Determine the (X, Y) coordinate at the center of the cell enclosing the given text.  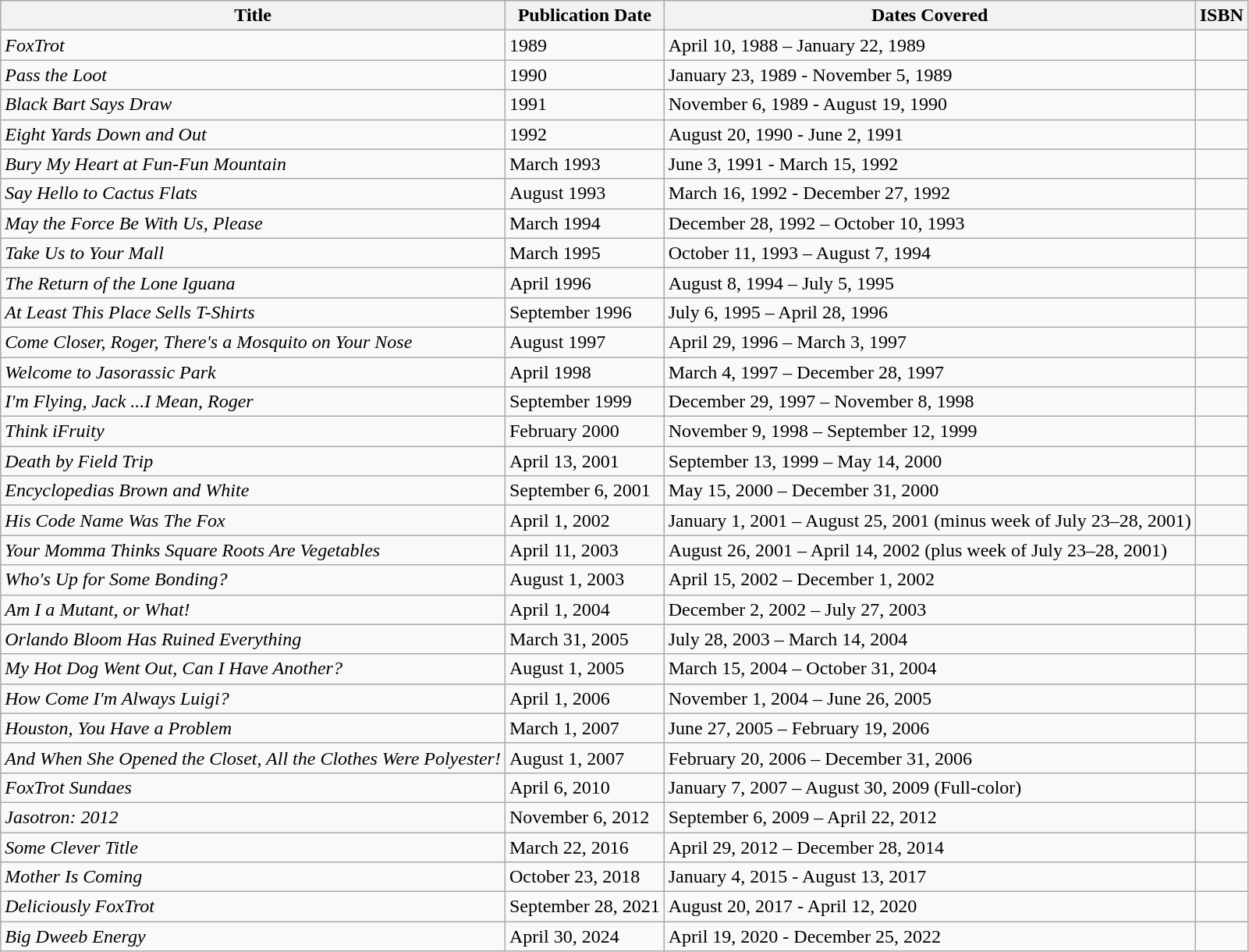
Pass the Loot (253, 75)
December 2, 2002 – July 27, 2003 (930, 609)
Deliciously FoxTrot (253, 907)
August 1, 2007 (584, 758)
Eight Yards Down and Out (253, 134)
July 28, 2003 – March 14, 2004 (930, 639)
August 1997 (584, 342)
August 1, 2003 (584, 580)
March 4, 1997 – December 28, 1997 (930, 372)
Welcome to Jasorassic Park (253, 372)
Say Hello to Cactus Flats (253, 194)
His Code Name Was The Fox (253, 520)
How Come I'm Always Luigi? (253, 698)
Publication Date (584, 16)
Who's Up for Some Bonding? (253, 580)
November 6, 1989 - August 19, 1990 (930, 105)
September 6, 2001 (584, 491)
October 23, 2018 (584, 877)
Your Momma Thinks Square Roots Are Vegetables (253, 550)
My Hot Dog Went Out, Can I Have Another? (253, 669)
March 1994 (584, 223)
March 15, 2004 – October 31, 2004 (930, 669)
Death by Field Trip (253, 461)
And When She Opened the Closet, All the Clothes Were Polyester! (253, 758)
January 23, 1989 - November 5, 1989 (930, 75)
August 1, 2005 (584, 669)
April 10, 1988 – January 22, 1989 (930, 45)
March 16, 1992 - December 27, 1992 (930, 194)
September 28, 2021 (584, 907)
November 6, 2012 (584, 817)
Take Us to Your Mall (253, 253)
September 6, 2009 – April 22, 2012 (930, 817)
March 1, 2007 (584, 728)
Title (253, 16)
July 6, 1995 – April 28, 1996 (930, 312)
Bury My Heart at Fun-Fun Mountain (253, 164)
December 29, 1997 – November 8, 1998 (930, 402)
1991 (584, 105)
June 27, 2005 – February 19, 2006 (930, 728)
June 3, 1991 - March 15, 1992 (930, 164)
September 1999 (584, 402)
August 26, 2001 – April 14, 2002 (plus week of July 23–28, 2001) (930, 550)
November 1, 2004 – June 26, 2005 (930, 698)
August 1993 (584, 194)
April 6, 2010 (584, 787)
April 13, 2001 (584, 461)
FoxTrot (253, 45)
April 19, 2020 - December 25, 2022 (930, 936)
1990 (584, 75)
Am I a Mutant, or What! (253, 609)
April 1996 (584, 282)
Black Bart Says Draw (253, 105)
March 1993 (584, 164)
Come Closer, Roger, There's a Mosquito on Your Nose (253, 342)
Some Clever Title (253, 847)
April 29, 2012 – December 28, 2014 (930, 847)
Dates Covered (930, 16)
April 1998 (584, 372)
Mother Is Coming (253, 877)
ISBN (1222, 16)
January 4, 2015 - August 13, 2017 (930, 877)
September 13, 1999 – May 14, 2000 (930, 461)
April 11, 2003 (584, 550)
September 1996 (584, 312)
Houston, You Have a Problem (253, 728)
The Return of the Lone Iguana (253, 282)
May the Force Be With Us, Please (253, 223)
February 2000 (584, 432)
February 20, 2006 – December 31, 2006 (930, 758)
Orlando Bloom Has Ruined Everything (253, 639)
November 9, 1998 – September 12, 1999 (930, 432)
1989 (584, 45)
I'm Flying, Jack ...I Mean, Roger (253, 402)
January 7, 2007 – August 30, 2009 (Full-color) (930, 787)
August 8, 1994 – July 5, 1995 (930, 282)
Encyclopedias Brown and White (253, 491)
May 15, 2000 – December 31, 2000 (930, 491)
April 29, 1996 – March 3, 1997 (930, 342)
Jasotron: 2012 (253, 817)
October 11, 1993 – August 7, 1994 (930, 253)
Think iFruity (253, 432)
December 28, 1992 – October 10, 1993 (930, 223)
1992 (584, 134)
March 31, 2005 (584, 639)
April 1, 2006 (584, 698)
April 15, 2002 – December 1, 2002 (930, 580)
March 22, 2016 (584, 847)
April 1, 2002 (584, 520)
FoxTrot Sundaes (253, 787)
March 1995 (584, 253)
April 1, 2004 (584, 609)
January 1, 2001 – August 25, 2001 (minus week of July 23–28, 2001) (930, 520)
At Least This Place Sells T-Shirts (253, 312)
August 20, 1990 - June 2, 1991 (930, 134)
August 20, 2017 - April 12, 2020 (930, 907)
Big Dweeb Energy (253, 936)
April 30, 2024 (584, 936)
